Search for the cell housing the specified text and yield its (x, y) center coordinate. 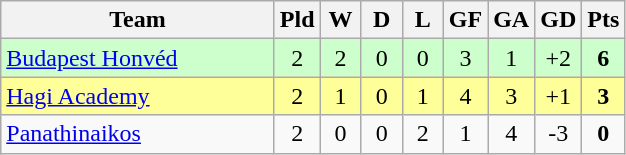
L (422, 20)
GD (558, 20)
Hagi Academy (138, 96)
GF (465, 20)
+1 (558, 96)
Pld (297, 20)
-3 (558, 134)
+2 (558, 58)
Panathinaikos (138, 134)
GA (512, 20)
Team (138, 20)
D (382, 20)
Pts (604, 20)
W (340, 20)
6 (604, 58)
Budapest Honvéd (138, 58)
